Search for the cell housing the specified text and yield its (x, y) center coordinate. 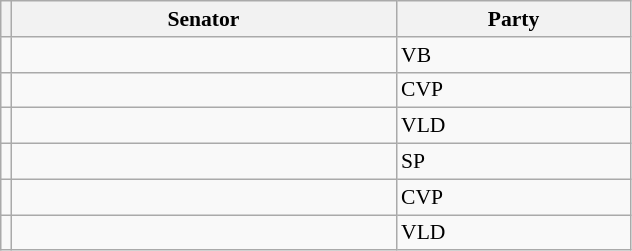
Party (514, 19)
SP (514, 162)
Senator (204, 19)
VB (514, 55)
